Identify which cell holds the provided text, then report its (x, y) central coordinate. 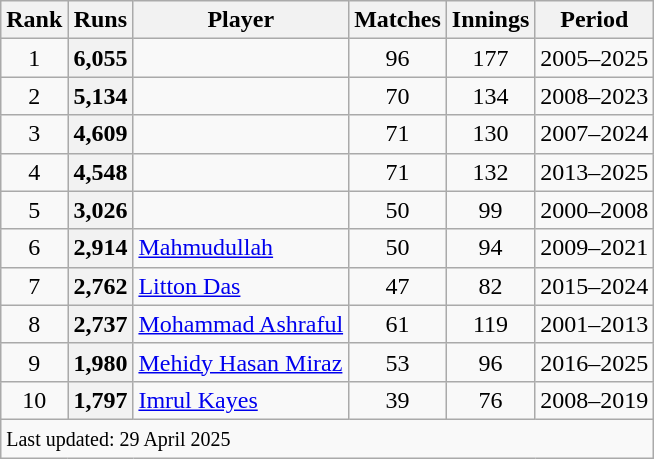
6 (34, 248)
2001–2013 (594, 324)
2000–2008 (594, 210)
2,737 (100, 324)
3,026 (100, 210)
7 (34, 286)
Mohammad Ashraful (241, 324)
5 (34, 210)
4 (34, 172)
47 (398, 286)
2 (34, 96)
76 (490, 400)
2016–2025 (594, 362)
94 (490, 248)
1,797 (100, 400)
2009–2021 (594, 248)
2015–2024 (594, 286)
2008–2019 (594, 400)
9 (34, 362)
5,134 (100, 96)
2008–2023 (594, 96)
Innings (490, 20)
Period (594, 20)
8 (34, 324)
10 (34, 400)
Matches (398, 20)
2013–2025 (594, 172)
Player (241, 20)
Imrul Kayes (241, 400)
Last updated: 29 April 2025 (328, 438)
39 (398, 400)
132 (490, 172)
82 (490, 286)
3 (34, 134)
70 (398, 96)
2005–2025 (594, 58)
2,914 (100, 248)
Mahmudullah (241, 248)
Litton Das (241, 286)
4,548 (100, 172)
2,762 (100, 286)
6,055 (100, 58)
61 (398, 324)
Runs (100, 20)
177 (490, 58)
53 (398, 362)
4,609 (100, 134)
2007–2024 (594, 134)
Mehidy Hasan Miraz (241, 362)
134 (490, 96)
99 (490, 210)
119 (490, 324)
130 (490, 134)
Rank (34, 20)
1,980 (100, 362)
1 (34, 58)
